Capture the cell that displays the provided text and extract its [x, y] central coordinate. 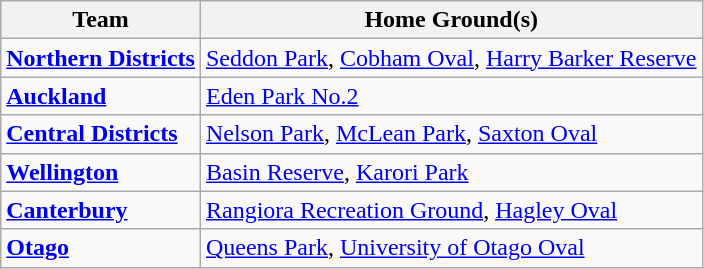
Home Ground(s) [451, 20]
Rangiora Recreation Ground, Hagley Oval [451, 210]
Canterbury [101, 210]
Team [101, 20]
Central Districts [101, 134]
Otago [101, 248]
Nelson Park, McLean Park, Saxton Oval [451, 134]
Seddon Park, Cobham Oval, Harry Barker Reserve [451, 58]
Basin Reserve, Karori Park [451, 172]
Eden Park No.2 [451, 96]
Wellington [101, 172]
Auckland [101, 96]
Queens Park, University of Otago Oval [451, 248]
Northern Districts [101, 58]
